Determine the (x, y) coordinate at the center of the cell enclosing the given text.  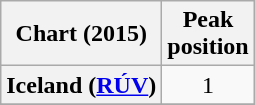
Chart (2015) (82, 34)
Iceland (RÚV) (82, 85)
Peak position (208, 34)
1 (208, 85)
